Extract the (X, Y) coordinate from the center of the cell holding the provided text.  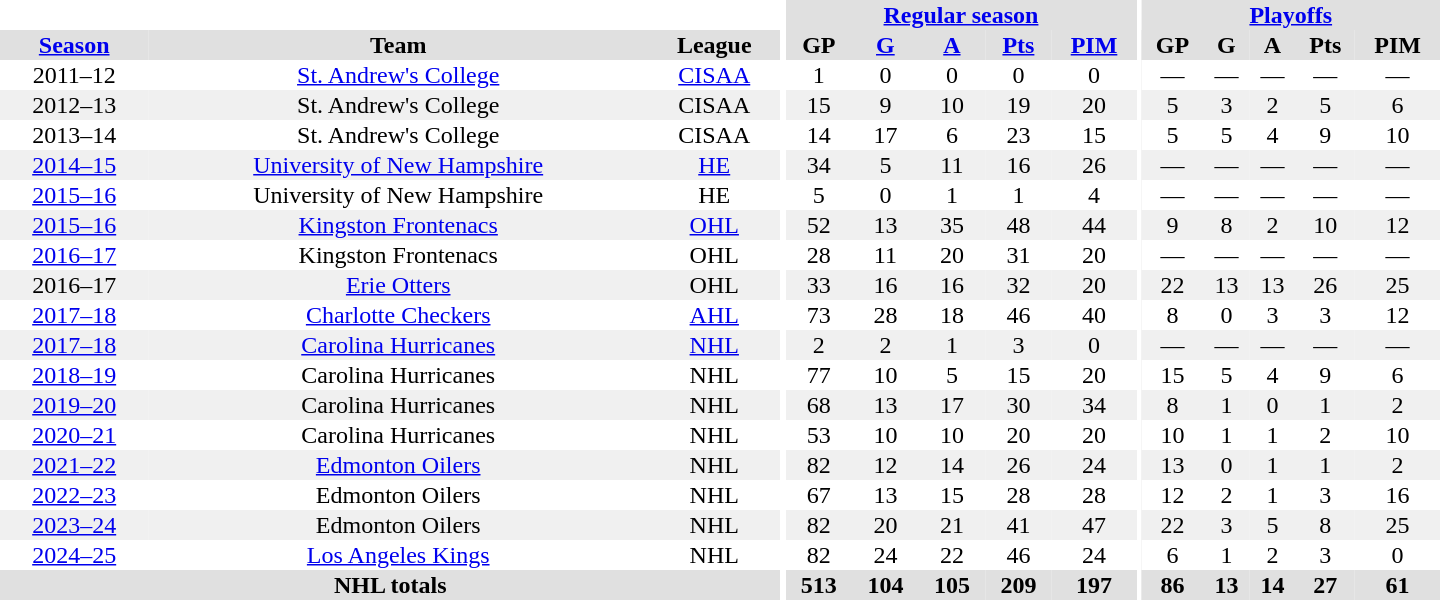
2013–14 (74, 135)
2021–22 (74, 465)
19 (1018, 105)
33 (820, 285)
77 (820, 375)
44 (1094, 225)
48 (1018, 225)
2019–20 (74, 405)
30 (1018, 405)
2023–24 (74, 525)
197 (1094, 585)
Los Angeles Kings (398, 555)
Erie Otters (398, 285)
47 (1094, 525)
2022–23 (74, 495)
67 (820, 495)
Playoffs (1290, 15)
2011–12 (74, 75)
2024–25 (74, 555)
2018–19 (74, 375)
Team (398, 45)
2012–13 (74, 105)
32 (1018, 285)
Charlotte Checkers (398, 315)
31 (1018, 255)
61 (1398, 585)
2014–15 (74, 165)
104 (886, 585)
AHL (714, 315)
52 (820, 225)
18 (952, 315)
35 (952, 225)
40 (1094, 315)
27 (1325, 585)
League (714, 45)
21 (952, 525)
2020–21 (74, 435)
209 (1018, 585)
Regular season (962, 15)
41 (1018, 525)
105 (952, 585)
68 (820, 405)
513 (820, 585)
53 (820, 435)
Season (74, 45)
86 (1172, 585)
NHL totals (390, 585)
23 (1018, 135)
73 (820, 315)
